Output the (x, y) coordinate of the center of the cell containing the given text.  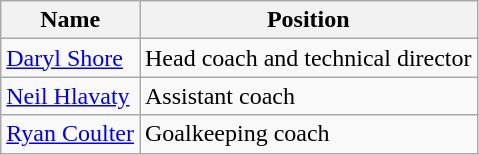
Daryl Shore (70, 58)
Ryan Coulter (70, 134)
Neil Hlavaty (70, 96)
Name (70, 20)
Assistant coach (309, 96)
Head coach and technical director (309, 58)
Position (309, 20)
Goalkeeping coach (309, 134)
